Capture the cell that displays the provided text and extract its (x, y) central coordinate. 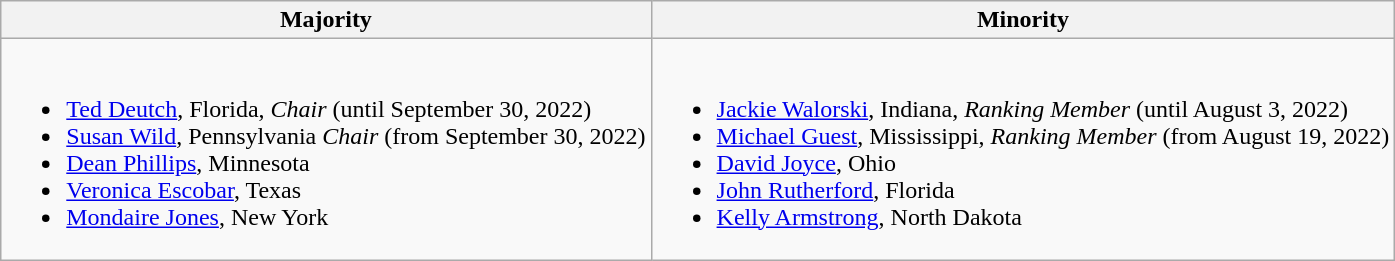
Majority (326, 20)
Minority (1023, 20)
